From the cell containing the given text, extract its center point as [x, y] coordinate. 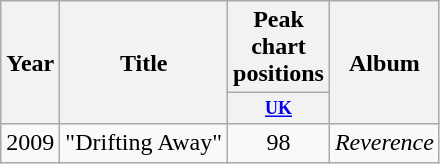
UK [279, 108]
Album [384, 62]
Title [144, 62]
98 [279, 143]
Year [30, 62]
Peak chart positions [279, 47]
2009 [30, 143]
"Drifting Away" [144, 143]
Reverence [384, 143]
